Scan for the cell matching the given text and deliver its [x, y] coordinate at center. 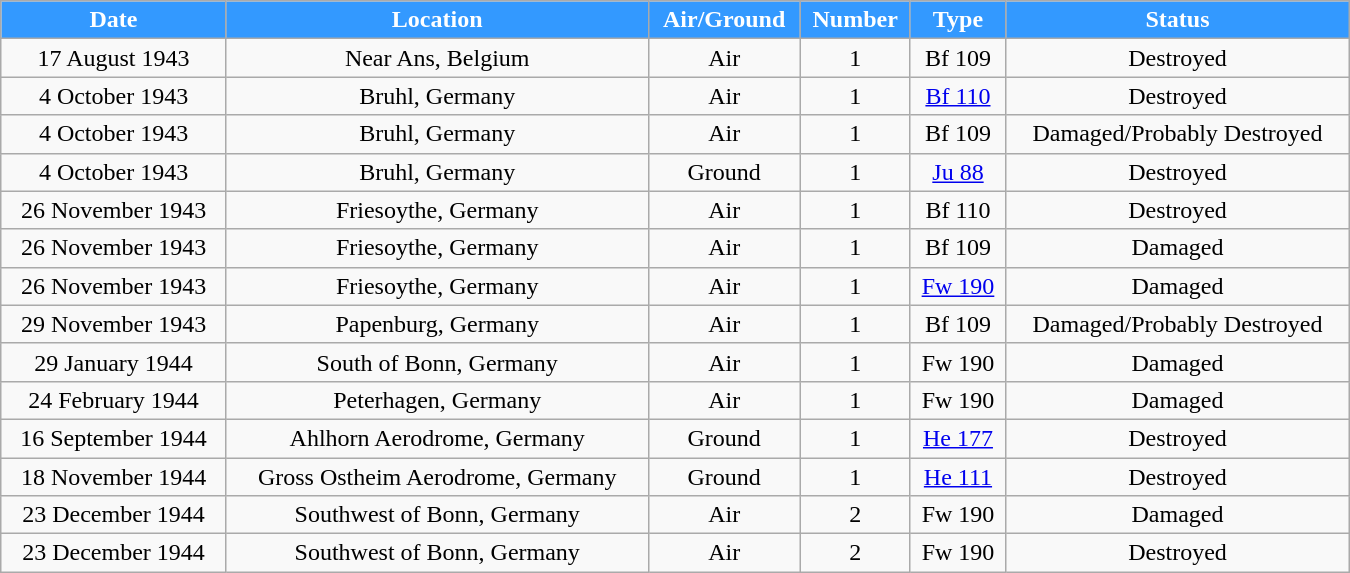
16 September 1944 [114, 438]
Date [114, 20]
He 111 [958, 477]
Air/Ground [724, 20]
Ju 88 [958, 172]
17 August 1943 [114, 58]
South of Bonn, Germany [437, 362]
Gross Ostheim Aerodrome, Germany [437, 477]
Ahlhorn Aerodrome, Germany [437, 438]
Near Ans, Belgium [437, 58]
Status [1178, 20]
He 177 [958, 438]
Location [437, 20]
18 November 1944 [114, 477]
29 November 1943 [114, 324]
Type [958, 20]
Papenburg, Germany [437, 324]
Number [855, 20]
Peterhagen, Germany [437, 400]
24 February 1944 [114, 400]
29 January 1944 [114, 362]
